Search for the cell housing the specified text and yield its (x, y) center coordinate. 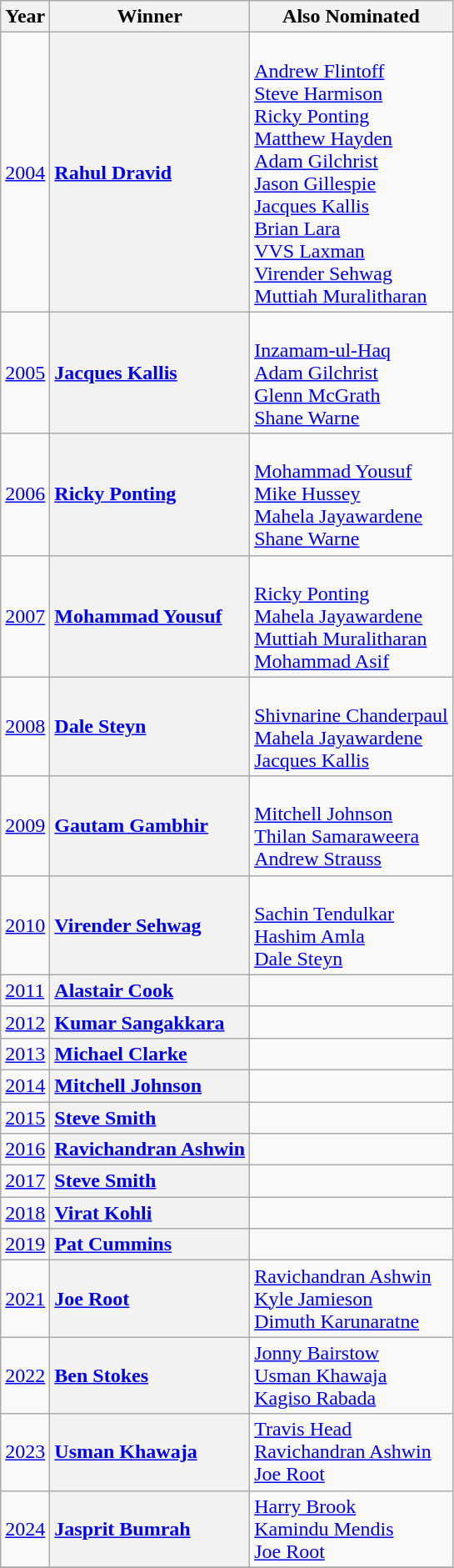
2011 (25, 990)
Year (25, 17)
Sachin Tendulkar Hashim Amla Dale Steyn (352, 925)
2017 (25, 1181)
Winner (150, 17)
Ravichandran Ashwin (150, 1150)
Mitchell Johnson Thilan Samaraweera Andrew Strauss (352, 825)
2023 (25, 1452)
Ben Stokes (150, 1375)
2008 (25, 727)
Shivnarine Chanderpaul Mahela Jayawardene Jacques Kallis (352, 727)
Also Nominated (352, 17)
Gautam Gambhir (150, 825)
2021 (25, 1299)
Travis Head Ravichandran Ashwin Joe Root (352, 1452)
Michael Clarke (150, 1054)
Mohammad Yousuf Mike Hussey Mahela Jayawardene Shane Warne (352, 494)
Ravichandran Ashwin Kyle Jamieson Dimuth Karunaratne (352, 1299)
2010 (25, 925)
Mitchell Johnson (150, 1085)
2012 (25, 1022)
Jacques Kallis (150, 373)
2016 (25, 1150)
Ricky Ponting Mahela Jayawardene Muttiah Muralitharan Mohammad Asif (352, 616)
2024 (25, 1529)
2013 (25, 1054)
Usman Khawaja (150, 1452)
Virat Kohli (150, 1213)
Ricky Ponting (150, 494)
Jonny Bairstow Usman Khawaja Kagiso Rabada (352, 1375)
Pat Cummins (150, 1245)
2006 (25, 494)
Kumar Sangakkara (150, 1022)
2005 (25, 373)
Inzamam-ul-Haq Adam Gilchrist Glenn McGrath Shane Warne (352, 373)
Joe Root (150, 1299)
2015 (25, 1118)
2009 (25, 825)
2004 (25, 172)
Dale Steyn (150, 727)
2007 (25, 616)
2014 (25, 1085)
Mohammad Yousuf (150, 616)
Harry Brook Kamindu Mendis Joe Root (352, 1529)
2019 (25, 1245)
Rahul Dravid (150, 172)
2018 (25, 1213)
Alastair Cook (150, 990)
2022 (25, 1375)
Jasprit Bumrah (150, 1529)
Virender Sehwag (150, 925)
